Capture the cell that displays the provided text and extract its (X, Y) central coordinate. 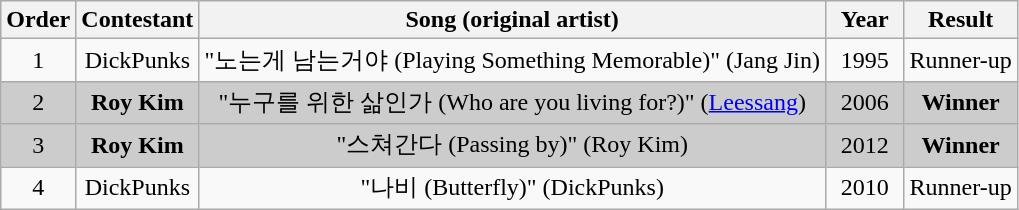
3 (38, 146)
Year (864, 20)
Order (38, 20)
2010 (864, 188)
"노는게 남는거야 (Playing Something Memorable)" (Jang Jin) (512, 60)
2012 (864, 146)
Song (original artist) (512, 20)
4 (38, 188)
Result (960, 20)
1 (38, 60)
"누구를 위한 삶인가 (Who are you living for?)" (Leessang) (512, 102)
Contestant (138, 20)
"스쳐간다 (Passing by)" (Roy Kim) (512, 146)
"나비 (Butterfly)" (DickPunks) (512, 188)
2006 (864, 102)
1995 (864, 60)
2 (38, 102)
